Identify which cell holds the provided text, then report its [X, Y] central coordinate. 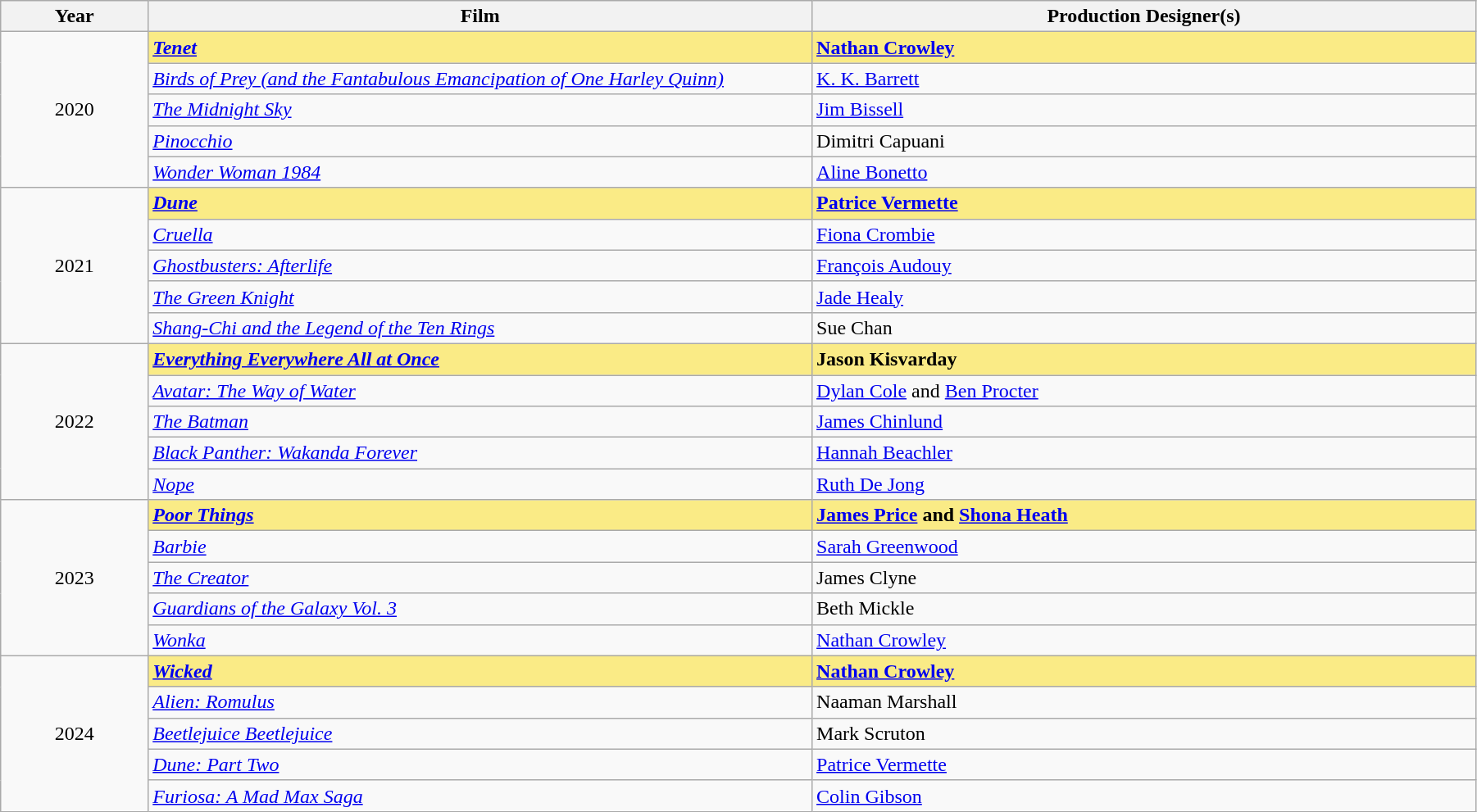
Jim Bissell [1144, 110]
Aline Bonetto [1144, 172]
François Audouy [1144, 265]
Shang-Chi and the Legend of the Ten Rings [480, 328]
James Clyne [1144, 578]
James Price and Shona Heath [1144, 515]
Naaman Marshall [1144, 702]
Avatar: The Way of Water [480, 391]
K. K. Barrett [1144, 79]
Guardians of the Galaxy Vol. 3 [480, 609]
Wonka [480, 640]
Black Panther: Wakanda Forever [480, 453]
The Creator [480, 578]
The Green Knight [480, 297]
Ghostbusters: Afterlife [480, 265]
Sue Chan [1144, 328]
Sarah Greenwood [1144, 547]
Cruella [480, 234]
Jade Healy [1144, 297]
Everything Everywhere All at Once [480, 359]
2022 [75, 421]
2024 [75, 733]
Beetlejuice Beetlejuice [480, 733]
2023 [75, 578]
Year [75, 16]
Fiona Crombie [1144, 234]
Nope [480, 484]
Poor Things [480, 515]
Tenet [480, 48]
Dune [480, 203]
2021 [75, 265]
Colin Gibson [1144, 796]
Ruth De Jong [1144, 484]
Mark Scruton [1144, 733]
Film [480, 16]
Wicked [480, 671]
Dune: Part Two [480, 764]
Barbie [480, 547]
Jason Kisvarday [1144, 359]
The Batman [480, 422]
Wonder Woman 1984 [480, 172]
Beth Mickle [1144, 609]
Pinocchio [480, 141]
Production Designer(s) [1144, 16]
Dylan Cole and Ben Procter [1144, 391]
Hannah Beachler [1144, 453]
Furiosa: A Mad Max Saga [480, 796]
Dimitri Capuani [1144, 141]
The Midnight Sky [480, 110]
2020 [75, 110]
Alien: Romulus [480, 702]
Birds of Prey (and the Fantabulous Emancipation of One Harley Quinn) [480, 79]
James Chinlund [1144, 422]
